Extract the (X, Y) coordinate from the center of the cell holding the provided text.  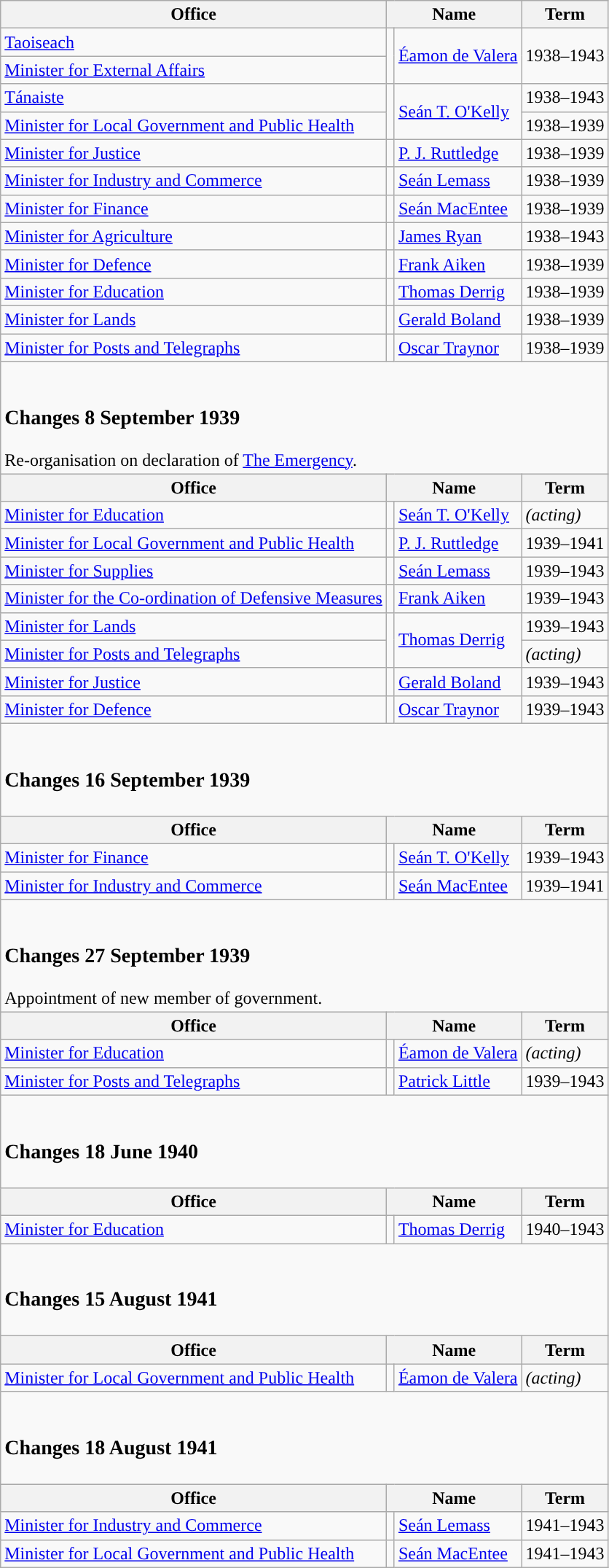
Minister for Supplies (194, 571)
Changes 27 September 1939Appointment of new member of government. (304, 956)
Taoiseach (194, 42)
Changes 15 August 1941 (304, 1290)
Minister for External Affairs (194, 70)
Changes 18 June 1940 (304, 1142)
James Ryan (457, 236)
Changes 16 September 1939 (304, 770)
1940–1943 (565, 1229)
Changes 18 August 1941 (304, 1438)
Patrick Little (457, 1081)
Changes 8 September 1939Re-organisation on declaration of The Emergency. (304, 418)
Minister for the Co-ordination of Defensive Measures (194, 598)
Minister for Agriculture (194, 236)
Tánaiste (194, 98)
